Determine the [x, y] coordinate at the center of the cell enclosing the given text.  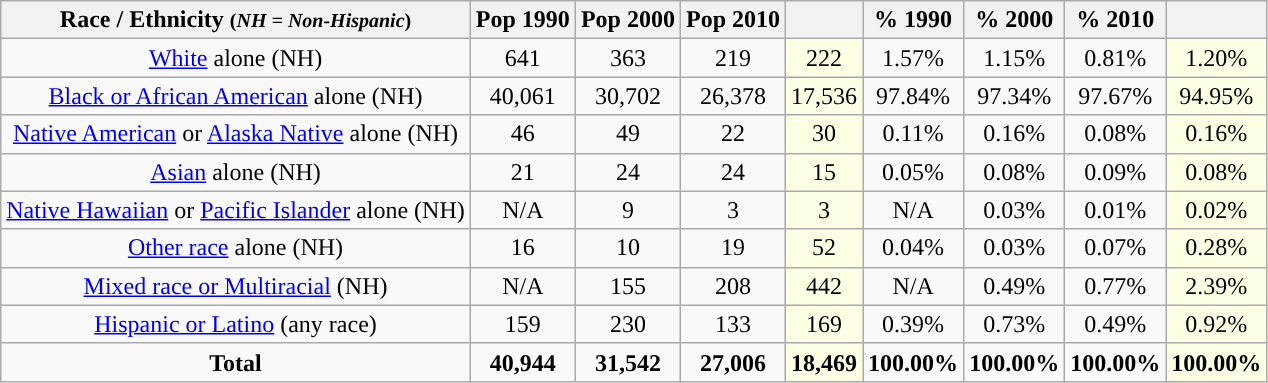
Pop 1990 [522, 20]
1.20% [1216, 58]
0.77% [1116, 286]
133 [732, 324]
0.05% [914, 172]
49 [628, 134]
Race / Ethnicity (NH = Non-Hispanic) [236, 20]
31,542 [628, 362]
Pop 2010 [732, 20]
Total [236, 362]
46 [522, 134]
0.02% [1216, 210]
Mixed race or Multiracial (NH) [236, 286]
0.07% [1116, 248]
442 [824, 286]
White alone (NH) [236, 58]
97.34% [1014, 96]
% 1990 [914, 20]
17,536 [824, 96]
169 [824, 324]
94.95% [1216, 96]
363 [628, 58]
155 [628, 286]
0.01% [1116, 210]
0.39% [914, 324]
26,378 [732, 96]
40,061 [522, 96]
Black or African American alone (NH) [236, 96]
0.11% [914, 134]
208 [732, 286]
52 [824, 248]
641 [522, 58]
Asian alone (NH) [236, 172]
Other race alone (NH) [236, 248]
0.04% [914, 248]
159 [522, 324]
97.84% [914, 96]
27,006 [732, 362]
9 [628, 210]
15 [824, 172]
1.57% [914, 58]
% 2010 [1116, 20]
0.28% [1216, 248]
230 [628, 324]
0.73% [1014, 324]
0.81% [1116, 58]
Native American or Alaska Native alone (NH) [236, 134]
% 2000 [1014, 20]
30,702 [628, 96]
16 [522, 248]
0.09% [1116, 172]
1.15% [1014, 58]
Hispanic or Latino (any race) [236, 324]
222 [824, 58]
22 [732, 134]
97.67% [1116, 96]
18,469 [824, 362]
219 [732, 58]
40,944 [522, 362]
0.92% [1216, 324]
19 [732, 248]
30 [824, 134]
10 [628, 248]
Pop 2000 [628, 20]
21 [522, 172]
Native Hawaiian or Pacific Islander alone (NH) [236, 210]
2.39% [1216, 286]
